Detect which cell encompasses the target text, then output its (x, y) center coordinate. 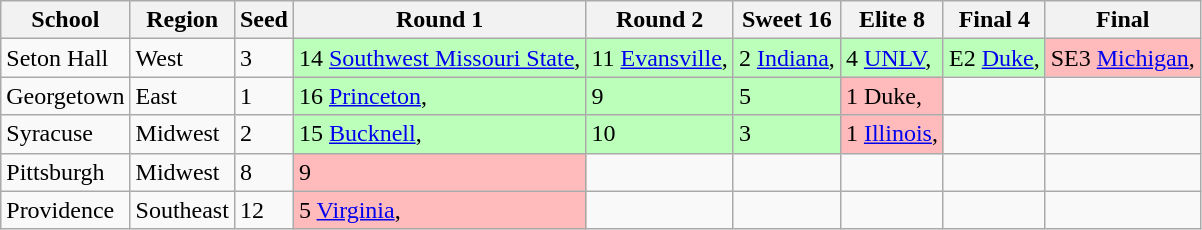
Sweet 16 (786, 20)
Final (1122, 20)
8 (264, 172)
West (182, 58)
Final 4 (994, 20)
16 Princeton, (439, 96)
East (182, 96)
Elite 8 (892, 20)
E2 Duke, (994, 58)
Round 2 (660, 20)
10 (660, 134)
15 Bucknell, (439, 134)
14 Southwest Missouri State, (439, 58)
Round 1 (439, 20)
2 (264, 134)
2 Indiana, (786, 58)
SE3 Michigan, (1122, 58)
5 Virginia, (439, 210)
Providence (66, 210)
4 UNLV, (892, 58)
Region (182, 20)
11 Evansville, (660, 58)
1 Illinois, (892, 134)
Pittsburgh (66, 172)
Georgetown (66, 96)
Seton Hall (66, 58)
5 (786, 96)
Syracuse (66, 134)
Southeast (182, 210)
12 (264, 210)
Seed (264, 20)
1 Duke, (892, 96)
1 (264, 96)
School (66, 20)
